Search for the cell housing the specified text and yield its [x, y] center coordinate. 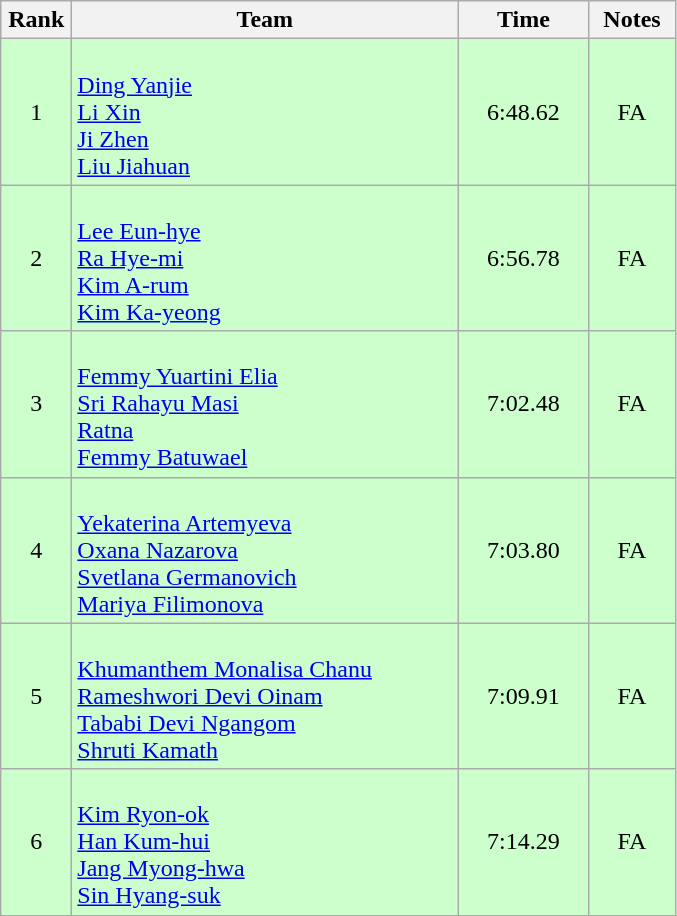
3 [36, 404]
7:14.29 [524, 842]
Rank [36, 20]
7:03.80 [524, 550]
Time [524, 20]
6 [36, 842]
Lee Eun-hyeRa Hye-miKim A-rumKim Ka-yeong [265, 258]
4 [36, 550]
2 [36, 258]
Team [265, 20]
Yekaterina ArtemyevaOxana NazarovaSvetlana GermanovichMariya Filimonova [265, 550]
Ding YanjieLi XinJi ZhenLiu Jiahuan [265, 112]
Khumanthem Monalisa ChanuRameshwori Devi OinamTababi Devi NgangomShruti Kamath [265, 696]
6:48.62 [524, 112]
7:09.91 [524, 696]
Notes [632, 20]
Femmy Yuartini EliaSri Rahayu MasiRatnaFemmy Batuwael [265, 404]
Kim Ryon-okHan Kum-huiJang Myong-hwaSin Hyang-suk [265, 842]
5 [36, 696]
7:02.48 [524, 404]
6:56.78 [524, 258]
1 [36, 112]
